Provide the (x, y) coordinate of the cell's center where the given text is located.  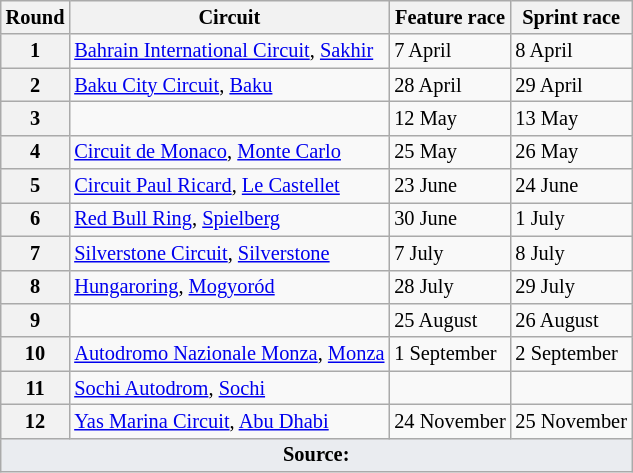
9 (36, 320)
13 May (572, 118)
24 June (572, 186)
26 August (572, 320)
29 July (572, 287)
Bahrain International Circuit, Sakhir (229, 51)
25 August (450, 320)
Circuit (229, 17)
12 May (450, 118)
30 June (450, 219)
7 April (450, 51)
29 April (572, 85)
Yas Marina Circuit, Abu Dhabi (229, 421)
8 July (572, 253)
7 (36, 253)
6 (36, 219)
Source: (316, 455)
1 September (450, 354)
Baku City Circuit, Baku (229, 85)
Feature race (450, 17)
Autodromo Nazionale Monza, Monza (229, 354)
7 July (450, 253)
4 (36, 152)
Circuit de Monaco, Monte Carlo (229, 152)
1 July (572, 219)
8 April (572, 51)
Round (36, 17)
Red Bull Ring, Spielberg (229, 219)
2 September (572, 354)
26 May (572, 152)
3 (36, 118)
23 June (450, 186)
28 April (450, 85)
24 November (450, 421)
Circuit Paul Ricard, Le Castellet (229, 186)
28 July (450, 287)
25 May (450, 152)
11 (36, 388)
Hungaroring, Mogyoród (229, 287)
Silverstone Circuit, Silverstone (229, 253)
10 (36, 354)
Sprint race (572, 17)
2 (36, 85)
12 (36, 421)
8 (36, 287)
5 (36, 186)
Sochi Autodrom, Sochi (229, 388)
1 (36, 51)
25 November (572, 421)
